Find where the given text appears and provide that cell's center as (X, Y) coordinate. 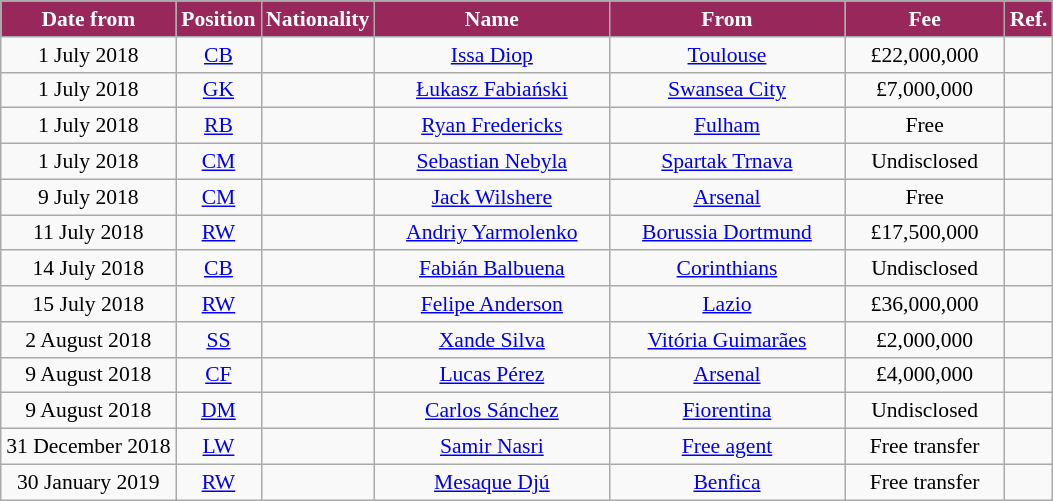
15 July 2018 (88, 304)
Andriy Yarmolenko (492, 233)
Felipe Anderson (492, 304)
Corinthians (726, 269)
CF (218, 375)
LW (218, 447)
Vitória Guimarães (726, 340)
Toulouse (726, 55)
Łukasz Fabiański (492, 90)
Xande Silva (492, 340)
Position (218, 19)
31 December 2018 (88, 447)
GK (218, 90)
Fabián Balbuena (492, 269)
Lazio (726, 304)
Free agent (726, 447)
DM (218, 411)
Benfica (726, 482)
9 July 2018 (88, 197)
Nationality (318, 19)
Fiorentina (726, 411)
£36,000,000 (925, 304)
Fulham (726, 126)
Fee (925, 19)
11 July 2018 (88, 233)
Jack Wilshere (492, 197)
£4,000,000 (925, 375)
Sebastian Nebyla (492, 162)
14 July 2018 (88, 269)
RB (218, 126)
Date from (88, 19)
Swansea City (726, 90)
Ref. (1029, 19)
30 January 2019 (88, 482)
Mesaque Djú (492, 482)
Spartak Trnava (726, 162)
£22,000,000 (925, 55)
Samir Nasri (492, 447)
Ryan Fredericks (492, 126)
£7,000,000 (925, 90)
Carlos Sánchez (492, 411)
SS (218, 340)
Lucas Pérez (492, 375)
2 August 2018 (88, 340)
£2,000,000 (925, 340)
£17,500,000 (925, 233)
Name (492, 19)
Issa Diop (492, 55)
From (726, 19)
Borussia Dortmund (726, 233)
